From the cell containing the given text, extract its center point as (x, y) coordinate. 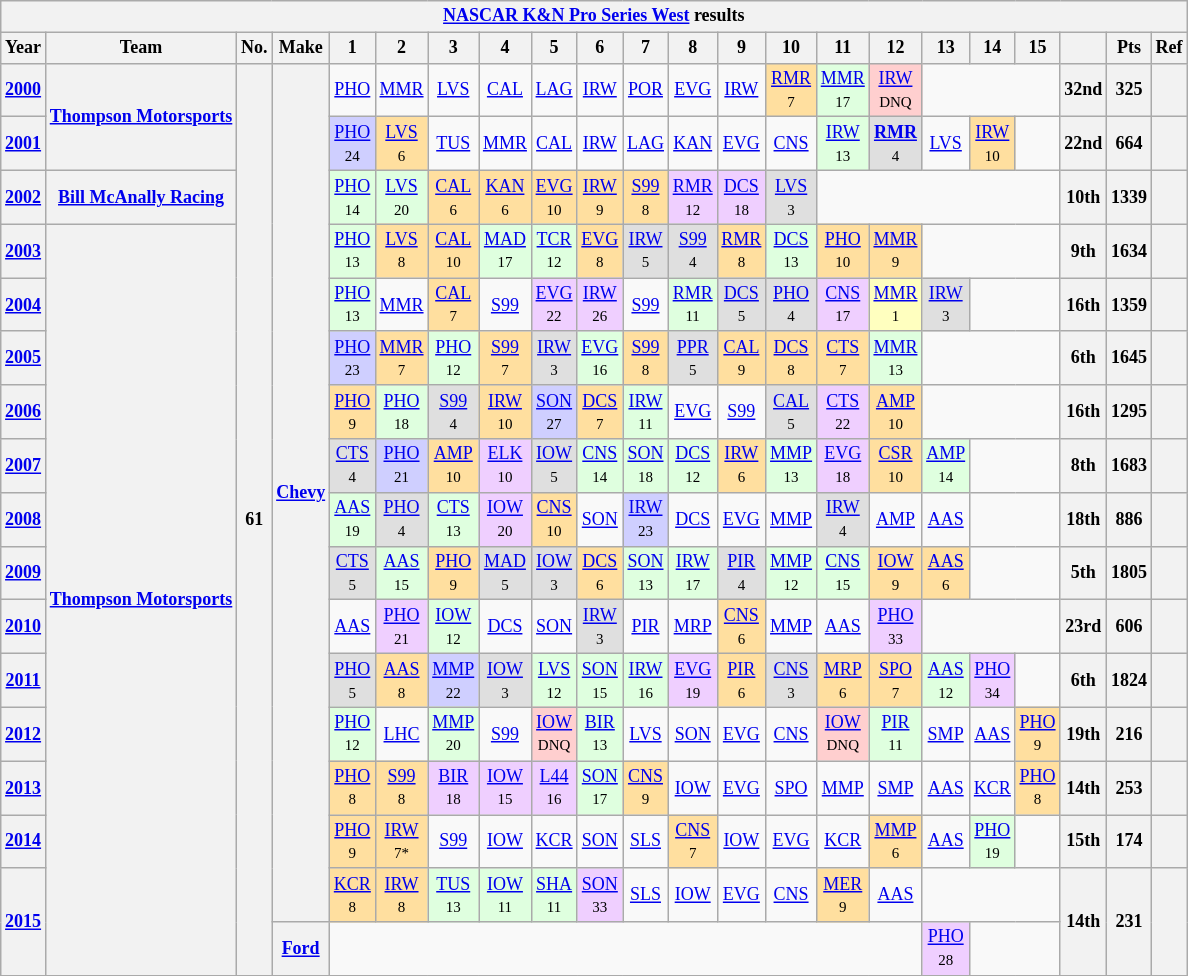
LVS12 (554, 680)
10 (792, 48)
BIR18 (454, 788)
TUS (454, 144)
PHO34 (992, 680)
RMR7 (792, 90)
PHO33 (896, 627)
IRW11 (646, 412)
SON13 (646, 573)
IRW9 (600, 197)
POR (646, 90)
CTS13 (454, 519)
S997 (506, 358)
216 (1130, 734)
13 (946, 48)
RMR11 (692, 305)
15 (1038, 48)
32nd (1084, 90)
3 (454, 48)
IRW6 (742, 466)
MMR9 (896, 251)
IOW5 (554, 466)
2012 (24, 734)
2011 (24, 680)
SPO7 (896, 680)
231 (1130, 922)
CNS14 (600, 466)
606 (1130, 627)
MMP22 (454, 680)
KAN (692, 144)
PHO14 (352, 197)
CTS22 (842, 412)
SON17 (600, 788)
AAS8 (402, 680)
2001 (24, 144)
IRW16 (646, 680)
2002 (24, 197)
AAS19 (352, 519)
253 (1130, 788)
SHA11 (554, 895)
MMP20 (454, 734)
DCS8 (792, 358)
MRP6 (842, 680)
PIR11 (896, 734)
AMP14 (946, 466)
AMP (896, 519)
PHO5 (352, 680)
IOW11 (506, 895)
IRW23 (646, 519)
12 (896, 48)
MMR17 (842, 90)
IRW7* (402, 841)
CAL7 (454, 305)
LVS3 (792, 197)
61 (254, 519)
9 (742, 48)
DCS18 (742, 197)
1645 (1130, 358)
CNS10 (554, 519)
1683 (1130, 466)
1 (352, 48)
PIR6 (742, 680)
AAS6 (946, 573)
IOW9 (896, 573)
PHO18 (402, 412)
CNS17 (842, 305)
18th (1084, 519)
8th (1084, 466)
325 (1130, 90)
DCS12 (692, 466)
MMP6 (896, 841)
1805 (1130, 573)
CNS7 (692, 841)
10th (1084, 197)
Make (301, 48)
CAL5 (792, 412)
2006 (24, 412)
2015 (24, 922)
RMR8 (742, 251)
19th (1084, 734)
LVS6 (402, 144)
2013 (24, 788)
DCS5 (742, 305)
SPO (792, 788)
MMR7 (402, 358)
PHO23 (352, 358)
MMP13 (792, 466)
PHO19 (992, 841)
174 (1130, 841)
SON15 (600, 680)
KAN6 (506, 197)
1634 (1130, 251)
22nd (1084, 144)
LVS20 (402, 197)
LHC (402, 734)
MMR13 (896, 358)
TCR12 (554, 251)
MMP12 (792, 573)
CNS3 (792, 680)
CAL6 (454, 197)
14 (992, 48)
EVG19 (692, 680)
15th (1084, 841)
TUS13 (454, 895)
IRW13 (842, 144)
2007 (24, 466)
PIR4 (742, 573)
7 (646, 48)
MAD5 (506, 573)
MMR1 (896, 305)
KCR8 (352, 895)
MAD17 (506, 251)
4 (506, 48)
SON33 (600, 895)
11 (842, 48)
886 (1130, 519)
Bill McAnally Racing (140, 197)
RMR12 (692, 197)
IRW26 (600, 305)
CTS7 (842, 358)
MRP (692, 627)
CNS9 (646, 788)
6 (600, 48)
2010 (24, 627)
RMR4 (896, 144)
AAS12 (946, 680)
IRW5 (646, 251)
SON27 (554, 412)
IRW8 (402, 895)
L4416 (554, 788)
1295 (1130, 412)
Chevy (301, 492)
IOW12 (454, 627)
2004 (24, 305)
PHO28 (946, 949)
EVG8 (600, 251)
8 (692, 48)
BIR13 (600, 734)
5th (1084, 573)
Team (140, 48)
DCS13 (792, 251)
Year (24, 48)
PPR5 (692, 358)
CSR10 (896, 466)
2005 (24, 358)
1359 (1130, 305)
DCS6 (600, 573)
DCS7 (600, 412)
NASCAR K&N Pro Series West results (594, 16)
Pts (1130, 48)
ELK10 (506, 466)
IOW15 (506, 788)
664 (1130, 144)
LVS8 (402, 251)
2009 (24, 573)
1824 (1130, 680)
EVG10 (554, 197)
CAL9 (742, 358)
EVG22 (554, 305)
5 (554, 48)
1339 (1130, 197)
EVG16 (600, 358)
MER9 (842, 895)
2008 (24, 519)
IRW17 (692, 573)
Ref (1169, 48)
PHO (352, 90)
2 (402, 48)
2014 (24, 841)
PIR (646, 627)
IOW20 (506, 519)
CTS4 (352, 466)
IRW4 (842, 519)
EVG18 (842, 466)
AAS15 (402, 573)
CTS5 (352, 573)
IRWDNQ (896, 90)
Ford (301, 949)
PHO10 (842, 251)
PHO24 (352, 144)
CAL10 (454, 251)
No. (254, 48)
2000 (24, 90)
CNS6 (742, 627)
CNS15 (842, 573)
23rd (1084, 627)
9th (1084, 251)
2003 (24, 251)
SON18 (646, 466)
